Detect which cell encompasses the target text, then output its (x, y) center coordinate. 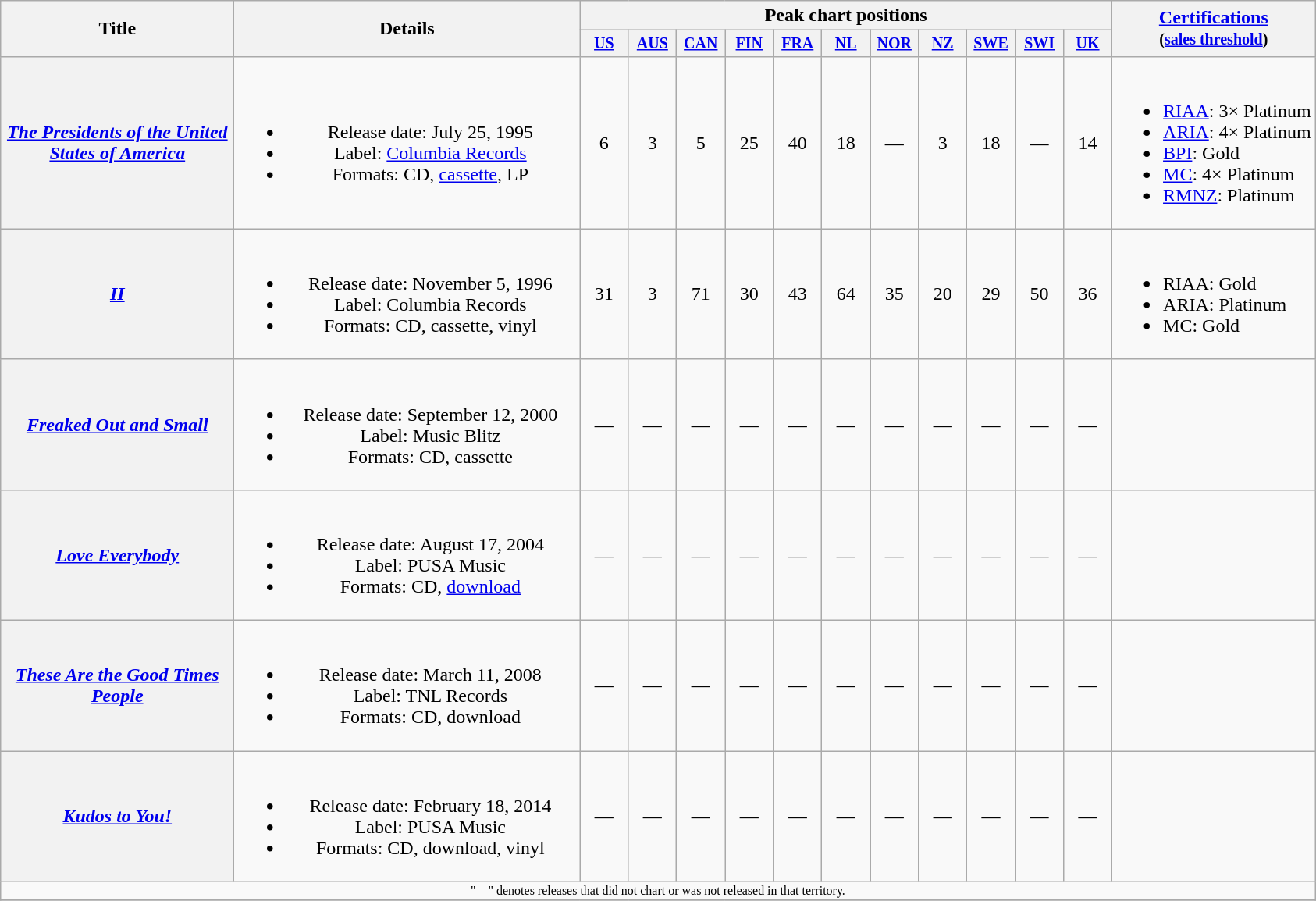
NL (846, 44)
14 (1088, 142)
Details (407, 29)
Title (117, 29)
31 (604, 294)
40 (798, 142)
UK (1088, 44)
Release date: November 5, 1996Label: Columbia RecordsFormats: CD, cassette, vinyl (407, 294)
29 (991, 294)
Release date: March 11, 2008Label: TNL RecordsFormats: CD, download (407, 686)
RIAA: 3× PlatinumARIA: 4× PlatinumBPI: GoldMC: 4× PlatinumRMNZ: Platinum (1215, 142)
Peak chart positions (846, 16)
II (117, 294)
NOR (895, 44)
Release date: July 25, 1995Label: Columbia RecordsFormats: CD, cassette, LP (407, 142)
CAN (701, 44)
SWI (1040, 44)
NZ (943, 44)
36 (1088, 294)
Release date: February 18, 2014Label: PUSA MusicFormats: CD, download, vinyl (407, 817)
US (604, 44)
6 (604, 142)
The Presidents of the United States of America (117, 142)
71 (701, 294)
64 (846, 294)
SWE (991, 44)
25 (749, 142)
Certifications(sales threshold) (1215, 29)
Kudos to You! (117, 817)
AUS (653, 44)
30 (749, 294)
FRA (798, 44)
5 (701, 142)
35 (895, 294)
50 (1040, 294)
RIAA: GoldARIA: PlatinumMC: Gold (1215, 294)
Freaked Out and Small (117, 425)
43 (798, 294)
These Are the Good Times People (117, 686)
20 (943, 294)
Release date: August 17, 2004Label: PUSA MusicFormats: CD, download (407, 554)
Release date: September 12, 2000Label: Music BlitzFormats: CD, cassette (407, 425)
"—" denotes releases that did not chart or was not released in that territory. (658, 891)
FIN (749, 44)
Love Everybody (117, 554)
